Return (X, Y) of the center of cell containing provided text 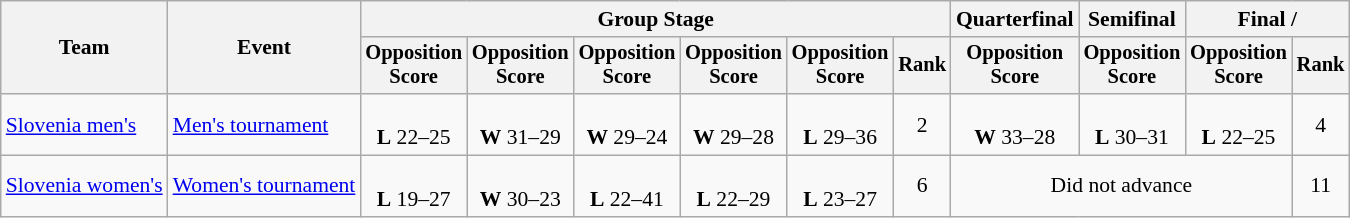
W 29–28 (734, 124)
6 (922, 186)
Men's tournament (264, 124)
W 33–28 (1015, 124)
Slovenia men's (84, 124)
L 29–36 (840, 124)
W 29–24 (628, 124)
Team (84, 48)
L 19–27 (414, 186)
L 22–41 (628, 186)
Group Stage (656, 19)
L 30–31 (1132, 124)
Event (264, 48)
Did not advance (1122, 186)
L 22–29 (734, 186)
W 31–29 (520, 124)
11 (1321, 186)
L 23–27 (840, 186)
Quarterfinal (1015, 19)
2 (922, 124)
W 30–23 (520, 186)
Semifinal (1132, 19)
4 (1321, 124)
Final / (1267, 19)
Women's tournament (264, 186)
Slovenia women's (84, 186)
